Return (X, Y) of the center of cell containing provided text 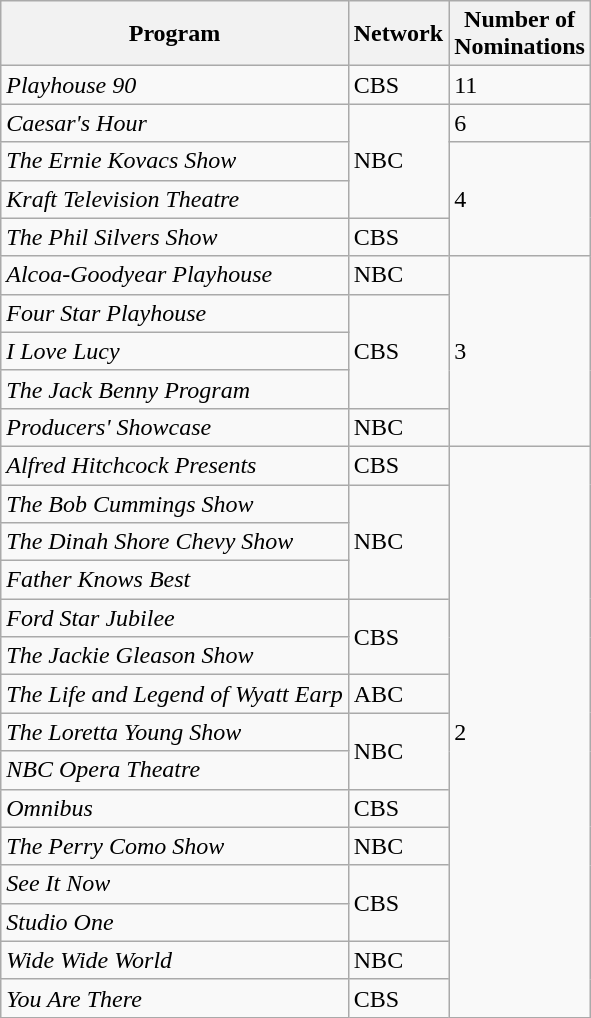
You Are There (175, 998)
The Jack Benny Program (175, 389)
Studio One (175, 922)
The Jackie Gleason Show (175, 656)
Father Knows Best (175, 580)
Number ofNominations (520, 34)
The Bob Cummings Show (175, 503)
3 (520, 351)
Kraft Television Theatre (175, 199)
Network (398, 34)
I Love Lucy (175, 351)
11 (520, 85)
The Ernie Kovacs Show (175, 161)
Omnibus (175, 808)
Producers' Showcase (175, 427)
NBC Opera Theatre (175, 770)
The Dinah Shore Chevy Show (175, 542)
The Phil Silvers Show (175, 237)
6 (520, 123)
See It Now (175, 884)
Alcoa-Goodyear Playhouse (175, 275)
The Life and Legend of Wyatt Earp (175, 694)
The Perry Como Show (175, 846)
The Loretta Young Show (175, 732)
2 (520, 732)
Alfred Hitchcock Presents (175, 465)
Caesar's Hour (175, 123)
ABC (398, 694)
Playhouse 90 (175, 85)
4 (520, 199)
Program (175, 34)
Four Star Playhouse (175, 313)
Wide Wide World (175, 960)
Ford Star Jubilee (175, 618)
